Search for the cell housing the specified text and yield its (x, y) center coordinate. 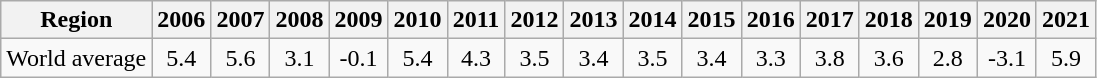
2018 (888, 20)
World average (76, 58)
2009 (358, 20)
2020 (1006, 20)
3.8 (830, 58)
2013 (594, 20)
Region (76, 20)
5.6 (240, 58)
2012 (534, 20)
2015 (712, 20)
2010 (418, 20)
3.3 (770, 58)
3.6 (888, 58)
2006 (182, 20)
5.9 (1066, 58)
2007 (240, 20)
2014 (652, 20)
-0.1 (358, 58)
2016 (770, 20)
2019 (948, 20)
-3.1 (1006, 58)
3.1 (300, 58)
2021 (1066, 20)
4.3 (476, 58)
2011 (476, 20)
2.8 (948, 58)
2017 (830, 20)
2008 (300, 20)
